Find where the given text appears and provide that cell's center as (x, y) coordinate. 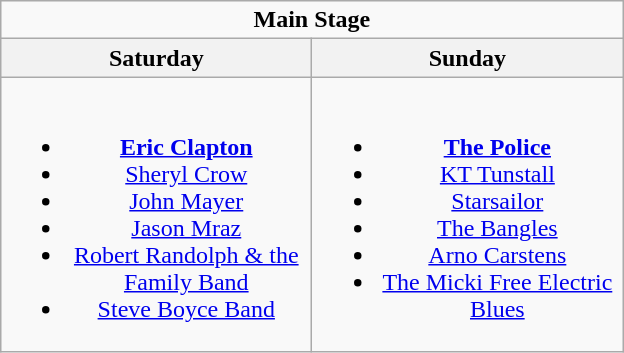
Saturday (156, 58)
The PoliceKT TunstallStarsailorThe BanglesArno CarstensThe Micki Free Electric Blues (468, 214)
Main Stage (312, 20)
Sunday (468, 58)
Eric ClaptonSheryl CrowJohn MayerJason MrazRobert Randolph & the Family BandSteve Boyce Band (156, 214)
